Output the [X, Y] coordinate of the center of the cell containing the given text.  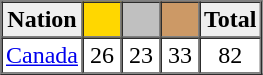
26 [102, 56]
Canada [42, 56]
Nation [42, 20]
33 [180, 56]
23 [140, 56]
82 [230, 56]
Total [230, 20]
